Provide the [x, y] coordinate of the cell's center where the given text is located.  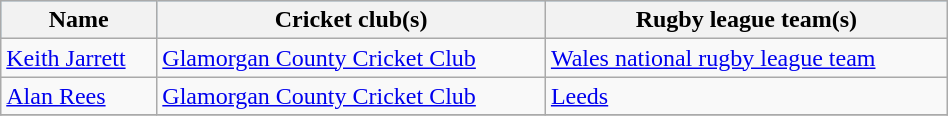
Leeds [746, 96]
Name [79, 20]
Cricket club(s) [352, 20]
Alan Rees [79, 96]
Rugby league team(s) [746, 20]
Keith Jarrett [79, 58]
Wales national rugby league team [746, 58]
